Determine the (X, Y) coordinate at the center of the cell enclosing the given text.  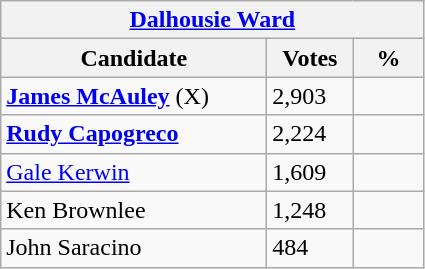
Candidate (134, 58)
1,609 (310, 172)
1,248 (310, 210)
James McAuley (X) (134, 96)
Rudy Capogreco (134, 134)
2,224 (310, 134)
2,903 (310, 96)
Ken Brownlee (134, 210)
John Saracino (134, 248)
Votes (310, 58)
484 (310, 248)
Dalhousie Ward (212, 20)
Gale Kerwin (134, 172)
% (388, 58)
